Return the (x, y) coordinate for the center point of the cell that contains the specified text.  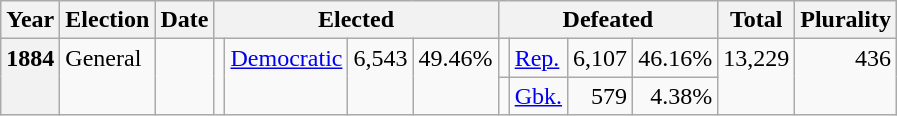
4.38% (676, 96)
Elected (356, 20)
Defeated (608, 20)
Year (30, 20)
Total (756, 20)
Election (108, 20)
Gbk. (538, 96)
6,543 (380, 77)
Date (184, 20)
46.16% (676, 58)
Plurality (846, 20)
1884 (30, 77)
49.46% (456, 77)
13,229 (756, 77)
General (108, 77)
Rep. (538, 58)
6,107 (600, 58)
Democratic (286, 77)
579 (600, 96)
436 (846, 77)
